Provide the (x, y) coordinate of the cell's center where the given text is located.  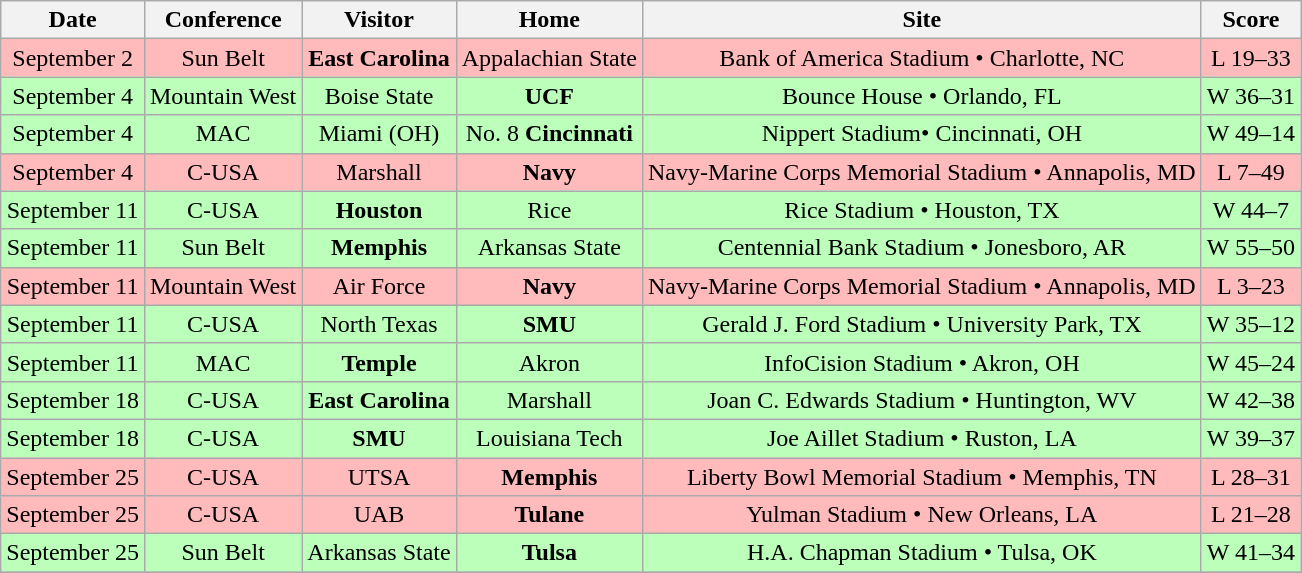
Site (922, 20)
W 39–37 (1250, 438)
H.A. Chapman Stadium • Tulsa, OK (922, 553)
September 2 (73, 58)
L 3–23 (1250, 286)
L 28–31 (1250, 477)
L 7–49 (1250, 172)
Home (549, 20)
North Texas (379, 324)
Miami (OH) (379, 134)
Air Force (379, 286)
Louisiana Tech (549, 438)
Bank of America Stadium • Charlotte, NC (922, 58)
InfoCision Stadium • Akron, OH (922, 362)
Houston (379, 210)
Boise State (379, 96)
UCF (549, 96)
Joan C. Edwards Stadium • Huntington, WV (922, 400)
Bounce House • Orlando, FL (922, 96)
Tulane (549, 515)
UTSA (379, 477)
W 36–31 (1250, 96)
L 21–28 (1250, 515)
Yulman Stadium • New Orleans, LA (922, 515)
Gerald J. Ford Stadium • University Park, TX (922, 324)
Appalachian State (549, 58)
W 49–14 (1250, 134)
Joe Aillet Stadium • Ruston, LA (922, 438)
No. 8 Cincinnati (549, 134)
Rice Stadium • Houston, TX (922, 210)
Score (1250, 20)
L 19–33 (1250, 58)
Rice (549, 210)
Nippert Stadium• Cincinnati, OH (922, 134)
W 45–24 (1250, 362)
Date (73, 20)
W 35–12 (1250, 324)
Visitor (379, 20)
Temple (379, 362)
W 44–7 (1250, 210)
W 41–34 (1250, 553)
Centennial Bank Stadium • Jonesboro, AR (922, 248)
Conference (222, 20)
Tulsa (549, 553)
Liberty Bowl Memorial Stadium • Memphis, TN (922, 477)
Akron (549, 362)
W 42–38 (1250, 400)
UAB (379, 515)
W 55–50 (1250, 248)
